Capture the cell that displays the provided text and extract its [X, Y] central coordinate. 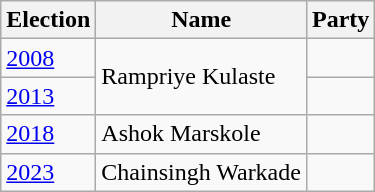
2023 [48, 172]
Rampriye Kulaste [202, 77]
Ashok Marskole [202, 134]
Chainsingh Warkade [202, 172]
Name [202, 20]
Party [340, 20]
2008 [48, 58]
2018 [48, 134]
2013 [48, 96]
Election [48, 20]
